Locate the cell with the specified text and output its [x, y] center coordinate. 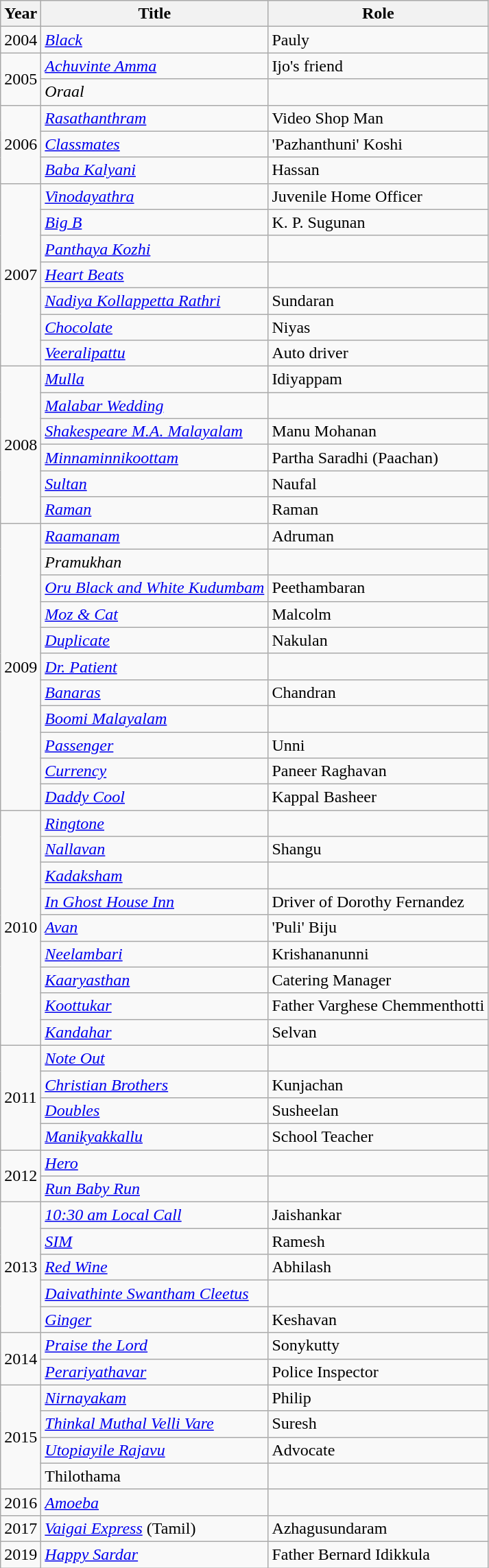
Nallavan [155, 850]
2015 [21, 1437]
2008 [21, 445]
Video Shop Man [379, 118]
Title [155, 14]
2004 [21, 40]
Thilothama [155, 1476]
Mulla [155, 379]
Shakespeare M.A. Malayalam [155, 432]
Perariyathavar [155, 1372]
Oraal [155, 92]
Utopiayile Rajavu [155, 1450]
Juvenile Home Officer [379, 196]
Happy Sardar [155, 1554]
Advocate [379, 1450]
Ginger [155, 1320]
Black [155, 40]
Kaaryasthan [155, 980]
SIM [155, 1241]
Idiyappam [379, 379]
Praise the Lord [155, 1346]
2009 [21, 667]
Minnaminnikoottam [155, 458]
2012 [21, 1176]
Susheelan [379, 1110]
Ijo's friend [379, 66]
10:30 am Local Call [155, 1215]
Shangu [379, 850]
Daddy Cool [155, 797]
Boomi Malayalam [155, 718]
Hassan [379, 170]
Abhilash [379, 1267]
In Ghost House Inn [155, 902]
Malcolm [379, 614]
Nakulan [379, 640]
Vinodayathra [155, 196]
Driver of Dorothy Fernandez [379, 902]
Baba Kalyani [155, 170]
Pramukhan [155, 562]
Kunjachan [379, 1084]
Malabar Wedding [155, 406]
Azhagusundaram [379, 1528]
Run Baby Run [155, 1189]
Sultan [155, 484]
Neelambari [155, 954]
Chandran [379, 692]
Naufal [379, 484]
'Pazhanthuni' Koshi [379, 144]
Amoeba [155, 1502]
Year [21, 14]
2013 [21, 1267]
2014 [21, 1359]
2019 [21, 1554]
Oru Black and White Kudumbam [155, 588]
2007 [21, 274]
Hero [155, 1163]
Auto driver [379, 353]
Banaras [155, 692]
Moz & Cat [155, 614]
Kappal Basheer [379, 797]
Doubles [155, 1110]
Rasathanthram [155, 118]
Ringtone [155, 823]
Sonykutty [379, 1346]
Passenger [155, 745]
2010 [21, 928]
Red Wine [155, 1267]
Unni [379, 745]
Catering Manager [379, 980]
Peethambaran [379, 588]
Manu Mohanan [379, 432]
Pauly [379, 40]
Vaigai Express (Tamil) [155, 1528]
Duplicate [155, 640]
Philip [379, 1398]
K. P. Sugunan [379, 222]
Dr. Patient [155, 666]
Chocolate [155, 327]
Sundaran [379, 301]
Kandahar [155, 1032]
Role [379, 14]
Kadaksham [155, 876]
Panthaya Kozhi [155, 248]
Currency [155, 771]
Krishananunni [379, 954]
School Teacher [379, 1136]
2005 [21, 79]
Thinkal Muthal Velli Vare [155, 1424]
Nadiya Kollappetta Rathri [155, 301]
Adruman [379, 536]
Avan [155, 928]
Ramesh [379, 1241]
'Puli' Biju [379, 928]
Achuvinte Amma [155, 66]
Suresh [379, 1424]
Note Out [155, 1058]
Jaishankar [379, 1215]
Nirnayakam [155, 1398]
Manikyakkallu [155, 1136]
Raamanam [155, 536]
Veeralipattu [155, 353]
Selvan [379, 1032]
Heart Beats [155, 274]
2006 [21, 144]
2011 [21, 1097]
Christian Brothers [155, 1084]
Paneer Raghavan [379, 771]
Classmates [155, 144]
Father Bernard Idikkula [379, 1554]
2017 [21, 1528]
Keshavan [379, 1320]
Father Varghese Chemmenthotti [379, 1006]
Daivathinte Swantham Cleetus [155, 1294]
Partha Saradhi (Paachan) [379, 458]
Police Inspector [379, 1372]
2016 [21, 1502]
Big B [155, 222]
Niyas [379, 327]
Koottukar [155, 1006]
